Find where the given text appears and provide that cell's center as [X, Y] coordinate. 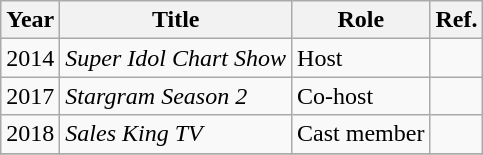
Co-host [361, 96]
Ref. [456, 20]
Year [30, 20]
2018 [30, 134]
Title [176, 20]
2017 [30, 96]
Stargram Season 2 [176, 96]
Role [361, 20]
Host [361, 58]
Super Idol Chart Show [176, 58]
2014 [30, 58]
Sales King TV [176, 134]
Cast member [361, 134]
